Return the (X, Y) coordinate for the center point of the cell that contains the specified text.  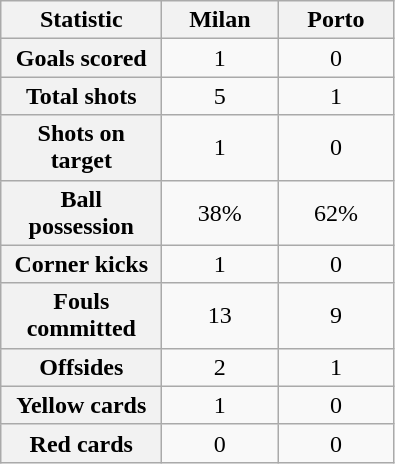
13 (220, 316)
Milan (220, 20)
2 (220, 367)
9 (336, 316)
Goals scored (82, 58)
Red cards (82, 443)
Porto (336, 20)
38% (220, 212)
Statistic (82, 20)
Offsides (82, 367)
Corner kicks (82, 264)
Fouls committed (82, 316)
Total shots (82, 96)
Yellow cards (82, 405)
5 (220, 96)
Ball possession (82, 212)
62% (336, 212)
Shots on target (82, 148)
